Pinpoint the cell where the given text exists, returning its (X, Y) midpoint coordinate. 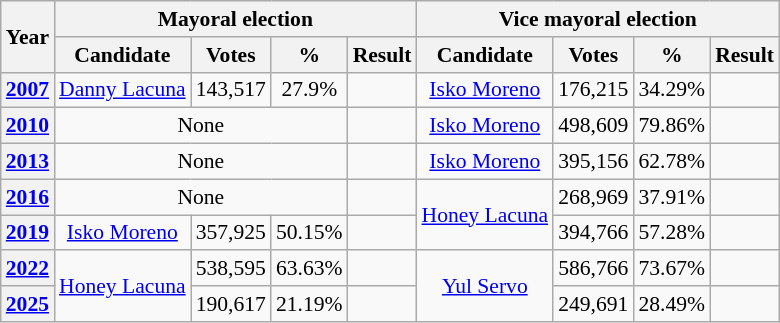
34.29% (672, 90)
2022 (28, 269)
Year (28, 36)
176,215 (593, 90)
249,691 (593, 304)
Vice mayoral election (598, 19)
50.15% (310, 233)
Mayoral election (235, 19)
395,156 (593, 162)
268,969 (593, 197)
357,925 (231, 233)
586,766 (593, 269)
2019 (28, 233)
Danny Lacuna (122, 90)
73.67% (672, 269)
2007 (28, 90)
498,609 (593, 126)
143,517 (231, 90)
37.91% (672, 197)
2016 (28, 197)
27.9% (310, 90)
2025 (28, 304)
538,595 (231, 269)
28.49% (672, 304)
2010 (28, 126)
2013 (28, 162)
190,617 (231, 304)
Yul Servo (486, 286)
63.63% (310, 269)
21.19% (310, 304)
62.78% (672, 162)
57.28% (672, 233)
394,766 (593, 233)
79.86% (672, 126)
